For the text-containing cell, return its midpoint in (X, Y) coordinate format. 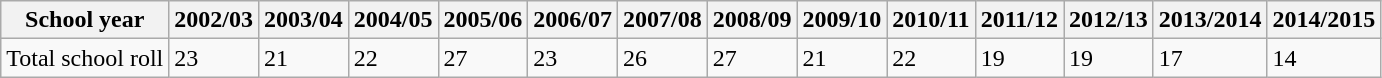
Total school roll (85, 58)
2014/2015 (1324, 20)
School year (85, 20)
17 (1210, 58)
2009/10 (842, 20)
2005/06 (483, 20)
2002/03 (214, 20)
2010/11 (931, 20)
2013/2014 (1210, 20)
14 (1324, 58)
2011/12 (1019, 20)
26 (662, 58)
2007/08 (662, 20)
2008/09 (752, 20)
2004/05 (393, 20)
2006/07 (573, 20)
2003/04 (304, 20)
2012/13 (1109, 20)
